Return the [x, y] coordinate for the center point of the cell that contains the specified text.  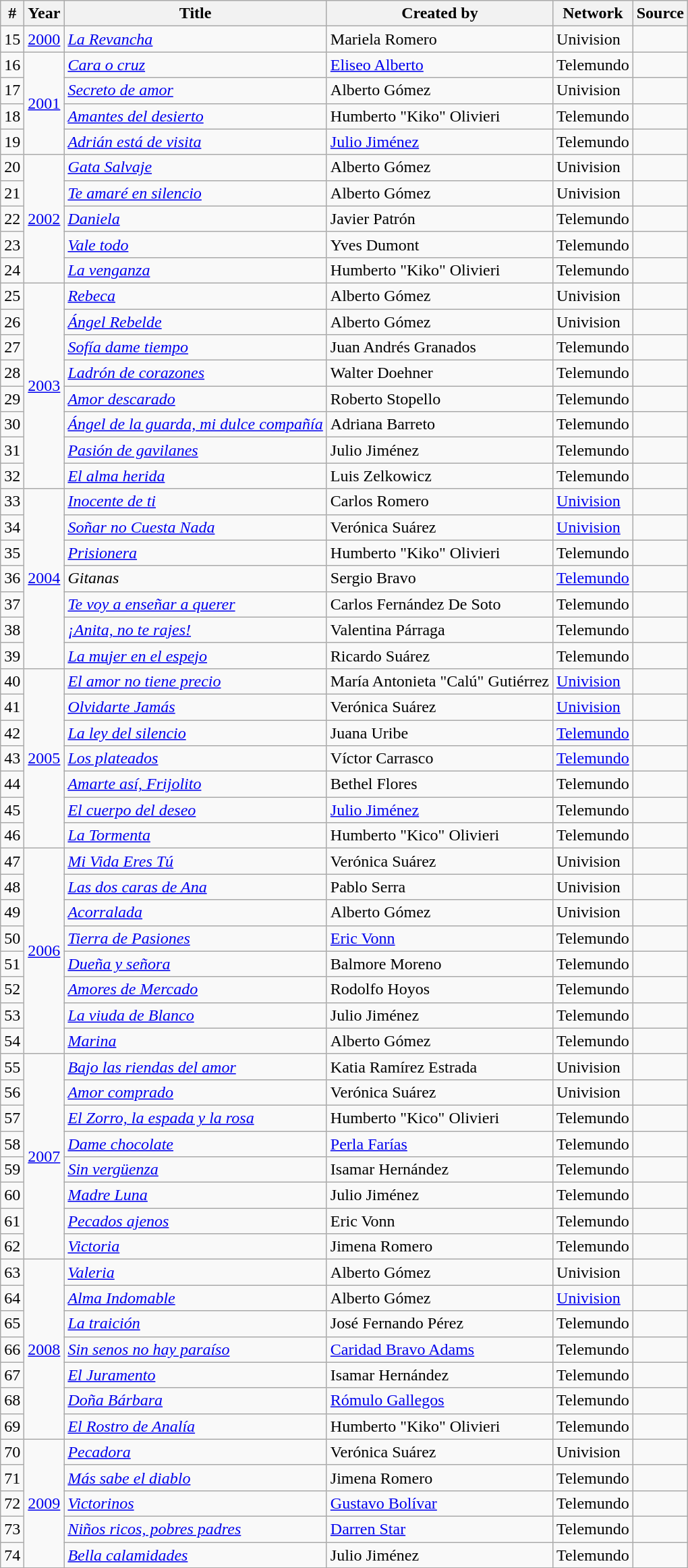
Dueña y señora [196, 964]
54 [12, 1041]
66 [12, 1349]
34 [12, 527]
Los plateados [196, 759]
2006 [45, 951]
La traición [196, 1324]
47 [12, 861]
La ley del silencio [196, 732]
Eliseo Alberto [440, 65]
44 [12, 784]
La Tormenta [196, 836]
41 [12, 707]
Te amaré en silencio [196, 193]
Niños ricos, pobres padres [196, 1529]
Pecadora [196, 1452]
2008 [45, 1349]
49 [12, 913]
Gata Salvaje [196, 167]
Vale todo [196, 244]
Title [196, 13]
2000 [45, 39]
Network [594, 13]
27 [12, 348]
72 [12, 1503]
Yves Dumont [440, 244]
56 [12, 1092]
2005 [45, 758]
Tierra de Pasiones [196, 938]
57 [12, 1118]
Marina [196, 1041]
Ángel Rebelde [196, 322]
2002 [45, 219]
Valeria [196, 1272]
Source [660, 13]
30 [12, 425]
24 [12, 270]
25 [12, 296]
48 [12, 887]
Víctor Carrasco [440, 759]
65 [12, 1324]
52 [12, 990]
Adriana Barreto [440, 425]
45 [12, 810]
32 [12, 476]
Created by [440, 13]
42 [12, 732]
Gitanas [196, 578]
20 [12, 167]
69 [12, 1426]
Madre Luna [196, 1195]
Carlos Romero [440, 502]
Sofía dame tiempo [196, 348]
40 [12, 681]
23 [12, 244]
Victoria [196, 1247]
Javier Patrón [440, 219]
39 [12, 655]
La Revancha [196, 39]
Mariela Romero [440, 39]
Pecados ajenos [196, 1221]
La venganza [196, 270]
Pasión de gavilanes [196, 450]
73 [12, 1529]
Luis Zelkowicz [440, 476]
El Zorro, la espada y la rosa [196, 1118]
Ricardo Suárez [440, 655]
2003 [45, 385]
62 [12, 1247]
Rodolfo Hoyos [440, 990]
El amor no tiene precio [196, 681]
El alma herida [196, 476]
17 [12, 90]
Amarte así, Frijolito [196, 784]
46 [12, 836]
2004 [45, 578]
51 [12, 964]
Roberto Stopello [440, 399]
El Juramento [196, 1375]
33 [12, 502]
2009 [45, 1503]
26 [12, 322]
71 [12, 1478]
El Rostro de Analía [196, 1426]
64 [12, 1298]
Sin vergüenza [196, 1170]
Gustavo Bolívar [440, 1503]
Olvidarte Jamás [196, 707]
El cuerpo del deseo [196, 810]
58 [12, 1144]
Amores de Mercado [196, 990]
59 [12, 1170]
Bethel Flores [440, 784]
Mi Vida Eres Tú [196, 861]
Amor descarado [196, 399]
Ángel de la guarda, mi dulce compañía [196, 425]
55 [12, 1066]
Te voy a enseñar a querer [196, 604]
Las dos caras de Ana [196, 887]
Perla Farías [440, 1144]
Más sabe el diablo [196, 1478]
Year [45, 13]
Daniela [196, 219]
67 [12, 1375]
¡Anita, no te rajes! [196, 630]
28 [12, 373]
Victorinos [196, 1503]
21 [12, 193]
Amantes del desierto [196, 116]
Ladrón de corazones [196, 373]
# [12, 13]
La mujer en el espejo [196, 655]
Secreto de amor [196, 90]
74 [12, 1555]
María Antonieta "Calú" Gutiérrez [440, 681]
31 [12, 450]
Rebeca [196, 296]
Katia Ramírez Estrada [440, 1066]
Rómulo Gallegos [440, 1401]
Balmore Moreno [440, 964]
Bella calamidades [196, 1555]
Doña Bárbara [196, 1401]
Cara o cruz [196, 65]
Amor comprado [196, 1092]
José Fernando Pérez [440, 1324]
35 [12, 553]
18 [12, 116]
37 [12, 604]
Caridad Bravo Adams [440, 1349]
50 [12, 938]
2001 [45, 103]
Sergio Bravo [440, 578]
70 [12, 1452]
22 [12, 219]
Acorralada [196, 913]
La viuda de Blanco [196, 1015]
16 [12, 65]
36 [12, 578]
63 [12, 1272]
2007 [45, 1156]
38 [12, 630]
43 [12, 759]
Carlos Fernández De Soto [440, 604]
53 [12, 1015]
29 [12, 399]
15 [12, 39]
61 [12, 1221]
Valentina Párraga [440, 630]
Bajo las riendas del amor [196, 1066]
19 [12, 142]
68 [12, 1401]
Juan Andrés Granados [440, 348]
Alma Indomable [196, 1298]
Pablo Serra [440, 887]
Soñar no Cuesta Nada [196, 527]
Sin senos no hay paraíso [196, 1349]
60 [12, 1195]
Darren Star [440, 1529]
Dame chocolate [196, 1144]
Inocente de ti [196, 502]
Adrián está de visita [196, 142]
Juana Uribe [440, 732]
Walter Doehner [440, 373]
Prisionera [196, 553]
